Detect which cell encompasses the target text, then output its [X, Y] center coordinate. 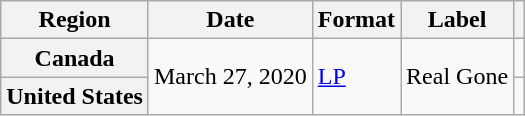
Canada [75, 58]
LP [356, 77]
Real Gone [458, 77]
Format [356, 20]
United States [75, 96]
Label [458, 20]
March 27, 2020 [230, 77]
Region [75, 20]
Date [230, 20]
